Search for the cell housing the specified text and yield its (X, Y) center coordinate. 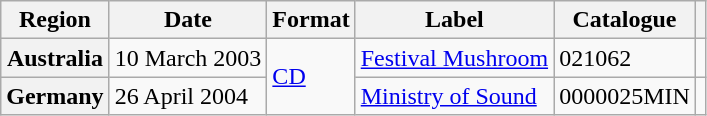
0000025MIN (625, 96)
Region (55, 20)
Format (311, 20)
Label (454, 20)
Australia (55, 58)
Date (188, 20)
Ministry of Sound (454, 96)
021062 (625, 58)
Festival Mushroom (454, 58)
Catalogue (625, 20)
CD (311, 77)
10 March 2003 (188, 58)
26 April 2004 (188, 96)
Germany (55, 96)
